Find where the given text appears and provide that cell's center as [x, y] coordinate. 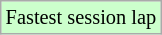
Fastest session lap [81, 17]
